Identify which cell holds the provided text, then report its [x, y] central coordinate. 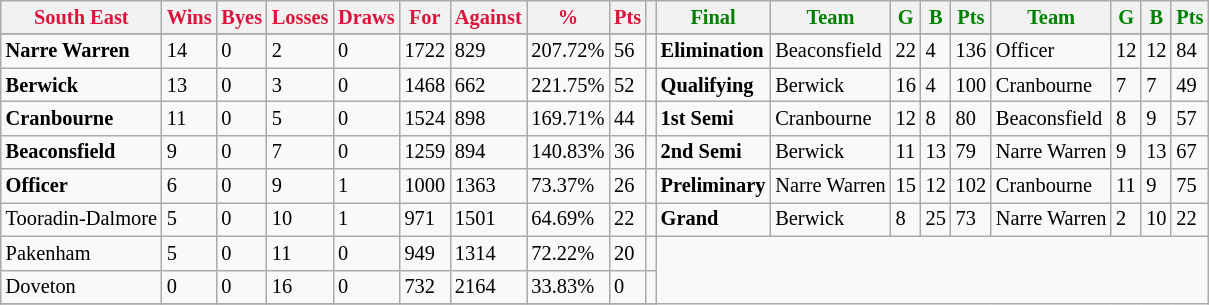
73.37% [568, 186]
20 [628, 253]
64.69% [568, 219]
26 [628, 186]
207.72% [568, 51]
For [425, 17]
84 [1190, 51]
100 [971, 85]
% [568, 17]
Elimination [714, 51]
14 [190, 51]
80 [971, 118]
56 [628, 51]
67 [1190, 152]
49 [1190, 85]
South East [82, 17]
57 [1190, 118]
73 [971, 219]
949 [425, 253]
79 [971, 152]
Tooradin-Dalmore [82, 219]
Preliminary [714, 186]
3 [300, 85]
732 [425, 287]
Losses [300, 17]
1000 [425, 186]
1314 [488, 253]
1468 [425, 85]
1501 [488, 219]
Draws [366, 17]
2nd Semi [714, 152]
52 [628, 85]
Doveton [82, 287]
898 [488, 118]
971 [425, 219]
Qualifying [714, 85]
136 [971, 51]
140.83% [568, 152]
25 [936, 219]
169.71% [568, 118]
Wins [190, 17]
829 [488, 51]
75 [1190, 186]
44 [628, 118]
6 [190, 186]
Pakenham [82, 253]
662 [488, 85]
1363 [488, 186]
Byes [241, 17]
33.83% [568, 287]
Grand [714, 219]
2164 [488, 287]
1259 [425, 152]
Against [488, 17]
221.75% [568, 85]
102 [971, 186]
36 [628, 152]
15 [906, 186]
1st Semi [714, 118]
Final [714, 17]
894 [488, 152]
72.22% [568, 253]
1722 [425, 51]
1524 [425, 118]
